Determine the [X, Y] coordinate at the center of the cell enclosing the given text.  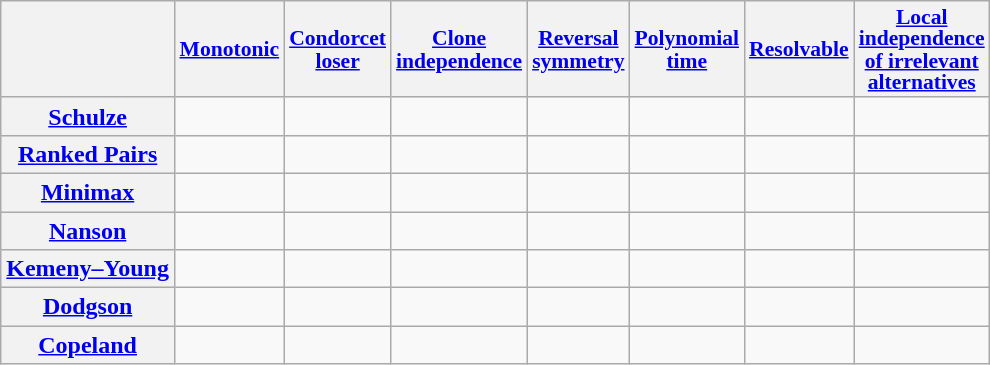
Ranked Pairs [88, 154]
Nanson [88, 231]
Reversalsymmetry [578, 50]
Localindependenceof irrelevantalternatives [922, 50]
Monotonic [229, 50]
Minimax [88, 192]
Schulze [88, 116]
Kemeny–Young [88, 269]
Dodgson [88, 307]
Condorcetloser [338, 50]
Resolvable [799, 50]
Copeland [88, 345]
Cloneindependence [459, 50]
Polynomialtime [687, 50]
